Detect which cell encompasses the target text, then output its (X, Y) center coordinate. 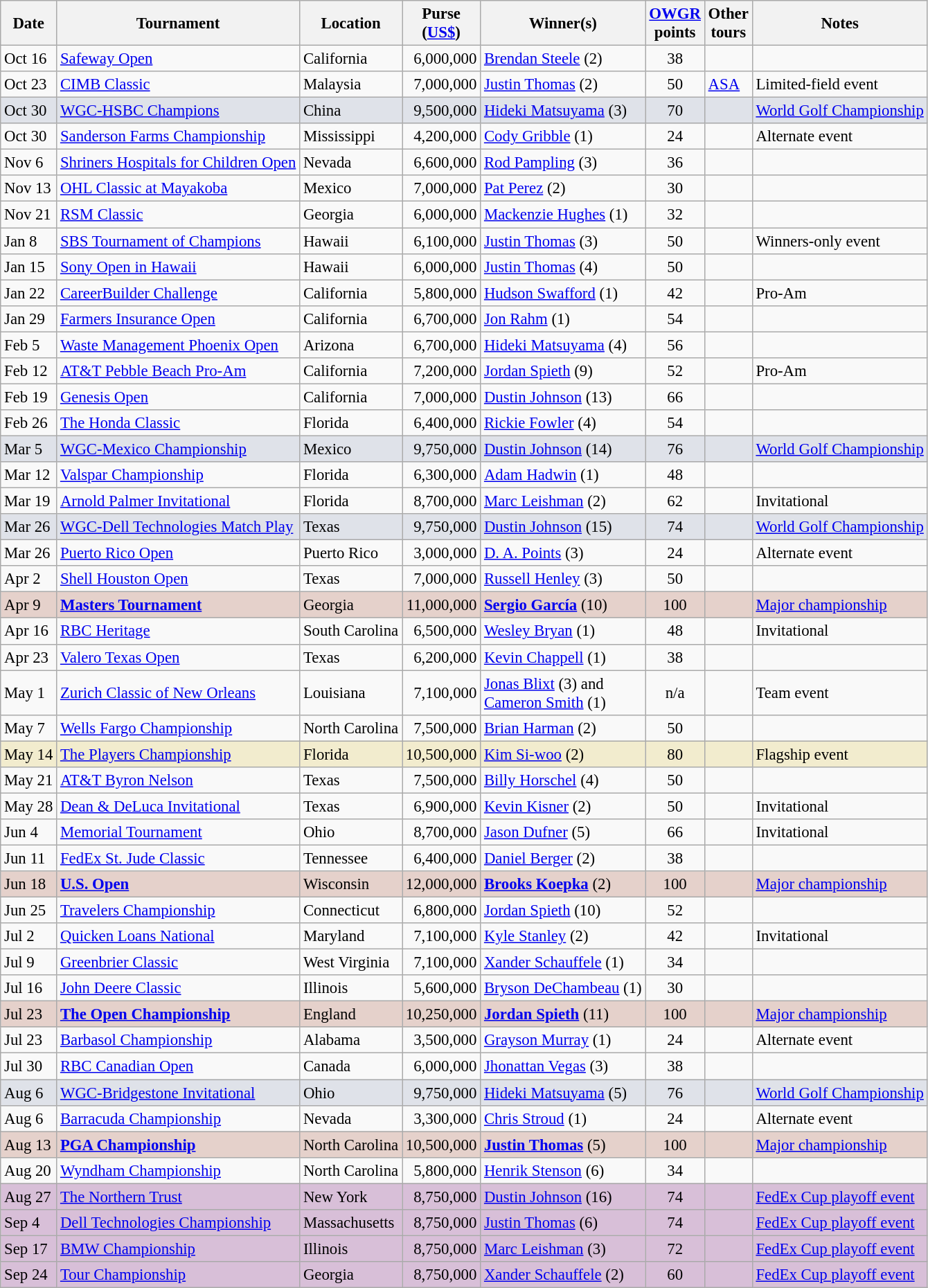
Wells Fargo Championship (179, 728)
Travelers Championship (179, 911)
CareerBuilder Challenge (179, 293)
Jhonattan Vegas (3) (563, 1066)
Feb 26 (29, 423)
62 (675, 501)
Memorial Tournament (179, 832)
Justin Thomas (5) (563, 1145)
Nov 13 (29, 189)
May 14 (29, 754)
Justin Thomas (3) (563, 241)
Purse(US$) (440, 24)
Alabama (351, 1041)
9,500,000 (440, 111)
Sanderson Farms Championship (179, 136)
Arizona (351, 345)
Apr 2 (29, 579)
Rickie Fowler (4) (563, 423)
OWGRpoints (675, 24)
Rod Pampling (3) (563, 163)
Russell Henley (3) (563, 579)
Hudson Swafford (1) (563, 293)
PGA Championship (179, 1145)
Wyndham Championship (179, 1170)
6,900,000 (440, 806)
Jul 30 (29, 1066)
80 (675, 754)
Sony Open in Hawaii (179, 267)
Aug 20 (29, 1170)
Jordan Spieth (10) (563, 911)
Kevin Chappell (1) (563, 657)
Hideki Matsuyama (3) (563, 111)
Tour Championship (179, 1275)
Feb 5 (29, 345)
Cody Gribble (1) (563, 136)
CIMB Classic (179, 84)
Genesis Open (179, 397)
Sep 24 (29, 1275)
Oct 16 (29, 59)
WGC-HSBC Champions (179, 111)
Louisiana (351, 692)
32 (675, 215)
ASA (729, 84)
Dustin Johnson (16) (563, 1197)
Puerto Rico Open (179, 553)
The Northern Trust (179, 1197)
Justin Thomas (6) (563, 1223)
May 1 (29, 692)
Apr 23 (29, 657)
Wisconsin (351, 884)
Justin Thomas (4) (563, 267)
Jun 4 (29, 832)
Quicken Loans National (179, 936)
The Players Championship (179, 754)
Jan 15 (29, 267)
Kim Si-woo (2) (563, 754)
Flagship event (839, 754)
Pat Perez (2) (563, 189)
Mississippi (351, 136)
n/a (675, 692)
SBS Tournament of Champions (179, 241)
7,200,000 (440, 371)
Billy Horschel (4) (563, 780)
Winners-only event (839, 241)
Connecticut (351, 911)
Feb 12 (29, 371)
Sep 17 (29, 1249)
60 (675, 1275)
FedEx St. Jude Classic (179, 858)
Kyle Stanley (2) (563, 936)
5,600,000 (440, 988)
Oct 23 (29, 84)
Jordan Spieth (9) (563, 371)
Jonas Blixt (3) and Cameron Smith (1) (563, 692)
Dell Technologies Championship (179, 1223)
Safeway Open (179, 59)
Hideki Matsuyama (4) (563, 345)
Puerto Rico (351, 553)
Brian Harman (2) (563, 728)
Henrik Stenson (6) (563, 1170)
BMW Championship (179, 1249)
West Virginia (351, 963)
Jan 22 (29, 293)
Feb 19 (29, 397)
Apr 9 (29, 605)
Jan 29 (29, 319)
Kevin Kisner (2) (563, 806)
6,800,000 (440, 911)
WGC-Dell Technologies Match Play (179, 527)
Tournament (179, 24)
Marc Leishman (2) (563, 501)
RSM Classic (179, 215)
Wesley Bryan (1) (563, 632)
4,200,000 (440, 136)
Aug 27 (29, 1197)
Tennessee (351, 858)
Chris Stroud (1) (563, 1118)
Nov 21 (29, 215)
Grayson Murray (1) (563, 1041)
The Honda Classic (179, 423)
Winner(s) (563, 24)
Limited-field event (839, 84)
New York (351, 1197)
6,200,000 (440, 657)
Date (29, 24)
Dustin Johnson (14) (563, 449)
12,000,000 (440, 884)
36 (675, 163)
Notes (839, 24)
Valero Texas Open (179, 657)
RBC Canadian Open (179, 1066)
Shriners Hospitals for Children Open (179, 163)
WGC-Mexico Championship (179, 449)
Nov 6 (29, 163)
Brendan Steele (2) (563, 59)
Jun 11 (29, 858)
Jason Dufner (5) (563, 832)
10,250,000 (440, 1014)
Jordan Spieth (11) (563, 1014)
AT&T Byron Nelson (179, 780)
U.S. Open (179, 884)
Bryson DeChambeau (1) (563, 988)
Aug 13 (29, 1145)
Jun 18 (29, 884)
Dustin Johnson (15) (563, 527)
70 (675, 111)
Shell Houston Open (179, 579)
Location (351, 24)
Greenbrier Classic (179, 963)
WGC-Bridgestone Invitational (179, 1093)
Massachusetts (351, 1223)
South Carolina (351, 632)
Sep 4 (29, 1223)
Malaysia (351, 84)
Jan 8 (29, 241)
OHL Classic at Mayakoba (179, 189)
Xander Schauffele (2) (563, 1275)
Masters Tournament (179, 605)
56 (675, 345)
72 (675, 1249)
Barracuda Championship (179, 1118)
Valspar Championship (179, 475)
Daniel Berger (2) (563, 858)
Jul 2 (29, 936)
Marc Leishman (3) (563, 1249)
Othertours (729, 24)
Hideki Matsuyama (5) (563, 1093)
Apr 16 (29, 632)
6,300,000 (440, 475)
Canada (351, 1066)
Waste Management Phoenix Open (179, 345)
11,000,000 (440, 605)
6,500,000 (440, 632)
Jun 25 (29, 911)
China (351, 111)
Arnold Palmer Invitational (179, 501)
Mar 12 (29, 475)
6,600,000 (440, 163)
Adam Hadwin (1) (563, 475)
May 28 (29, 806)
Jul 9 (29, 963)
Mar 19 (29, 501)
3,500,000 (440, 1041)
John Deere Classic (179, 988)
3,000,000 (440, 553)
Xander Schauffele (1) (563, 963)
Justin Thomas (2) (563, 84)
6,100,000 (440, 241)
May 21 (29, 780)
Dustin Johnson (13) (563, 397)
Jon Rahm (1) (563, 319)
Mackenzie Hughes (1) (563, 215)
Zurich Classic of New Orleans (179, 692)
Barbasol Championship (179, 1041)
England (351, 1014)
Maryland (351, 936)
Sergio García (10) (563, 605)
Mar 5 (29, 449)
May 7 (29, 728)
D. A. Points (3) (563, 553)
AT&T Pebble Beach Pro-Am (179, 371)
The Open Championship (179, 1014)
Jul 16 (29, 988)
RBC Heritage (179, 632)
Team event (839, 692)
Farmers Insurance Open (179, 319)
Dean & DeLuca Invitational (179, 806)
3,300,000 (440, 1118)
Brooks Koepka (2) (563, 884)
